Scan for the cell matching the given text and deliver its [x, y] coordinate at center. 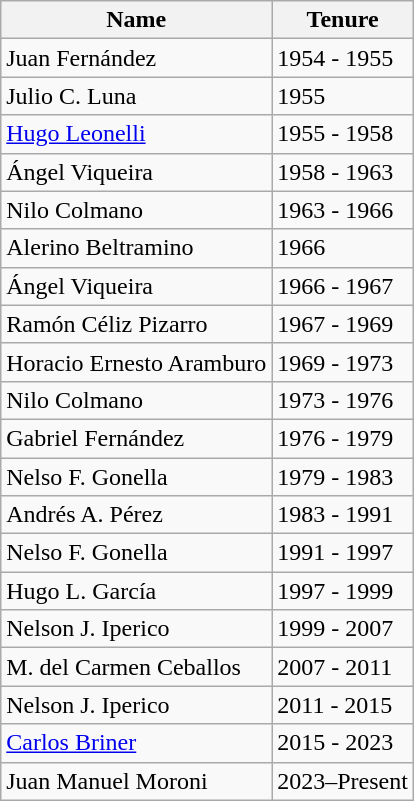
2023–Present [343, 781]
Ramón Céliz Pizarro [136, 324]
2015 - 2023 [343, 743]
Hugo Leonelli [136, 134]
1997 - 1999 [343, 591]
Juan Manuel Moroni [136, 781]
Hugo L. García [136, 591]
1973 - 1976 [343, 400]
Name [136, 20]
1958 - 1963 [343, 172]
Carlos Briner [136, 743]
2007 - 2011 [343, 667]
1976 - 1979 [343, 438]
1954 - 1955 [343, 58]
Julio C. Luna [136, 96]
2011 - 2015 [343, 705]
1963 - 1966 [343, 210]
1999 - 2007 [343, 629]
1991 - 1997 [343, 553]
Alerino Beltramino [136, 248]
Horacio Ernesto Aramburo [136, 362]
1966 [343, 248]
M. del Carmen Ceballos [136, 667]
Gabriel Fernández [136, 438]
1983 - 1991 [343, 515]
Juan Fernández [136, 58]
1966 - 1967 [343, 286]
Andrés A. Pérez [136, 515]
1967 - 1969 [343, 324]
1979 - 1983 [343, 477]
1955 - 1958 [343, 134]
1969 - 1973 [343, 362]
Tenure [343, 20]
1955 [343, 96]
